Return [X, Y] of the center of cell containing provided text 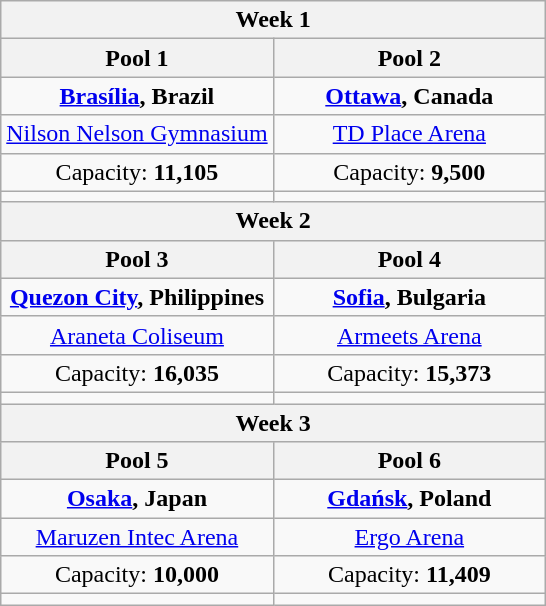
Capacity: 11,105 [137, 172]
Quezon City, Philippines [137, 297]
Pool 4 [409, 259]
Week 2 [274, 221]
Sofia, Bulgaria [409, 297]
Nilson Nelson Gymnasium [137, 134]
Gdańsk, Poland [409, 499]
Week 1 [274, 20]
Pool 3 [137, 259]
Brasília, Brazil [137, 96]
Capacity: 11,409 [409, 575]
Ottawa, Canada [409, 96]
Capacity: 10,000 [137, 575]
Ergo Arena [409, 537]
Week 3 [274, 423]
Maruzen Intec Arena [137, 537]
Pool 2 [409, 58]
Capacity: 16,035 [137, 373]
Capacity: 15,373 [409, 373]
TD Place Arena [409, 134]
Pool 6 [409, 461]
Capacity: 9,500 [409, 172]
Araneta Coliseum [137, 335]
Osaka, Japan [137, 499]
Pool 5 [137, 461]
Pool 1 [137, 58]
Armeets Arena [409, 335]
